Identify which cell holds the provided text, then report its [X, Y] central coordinate. 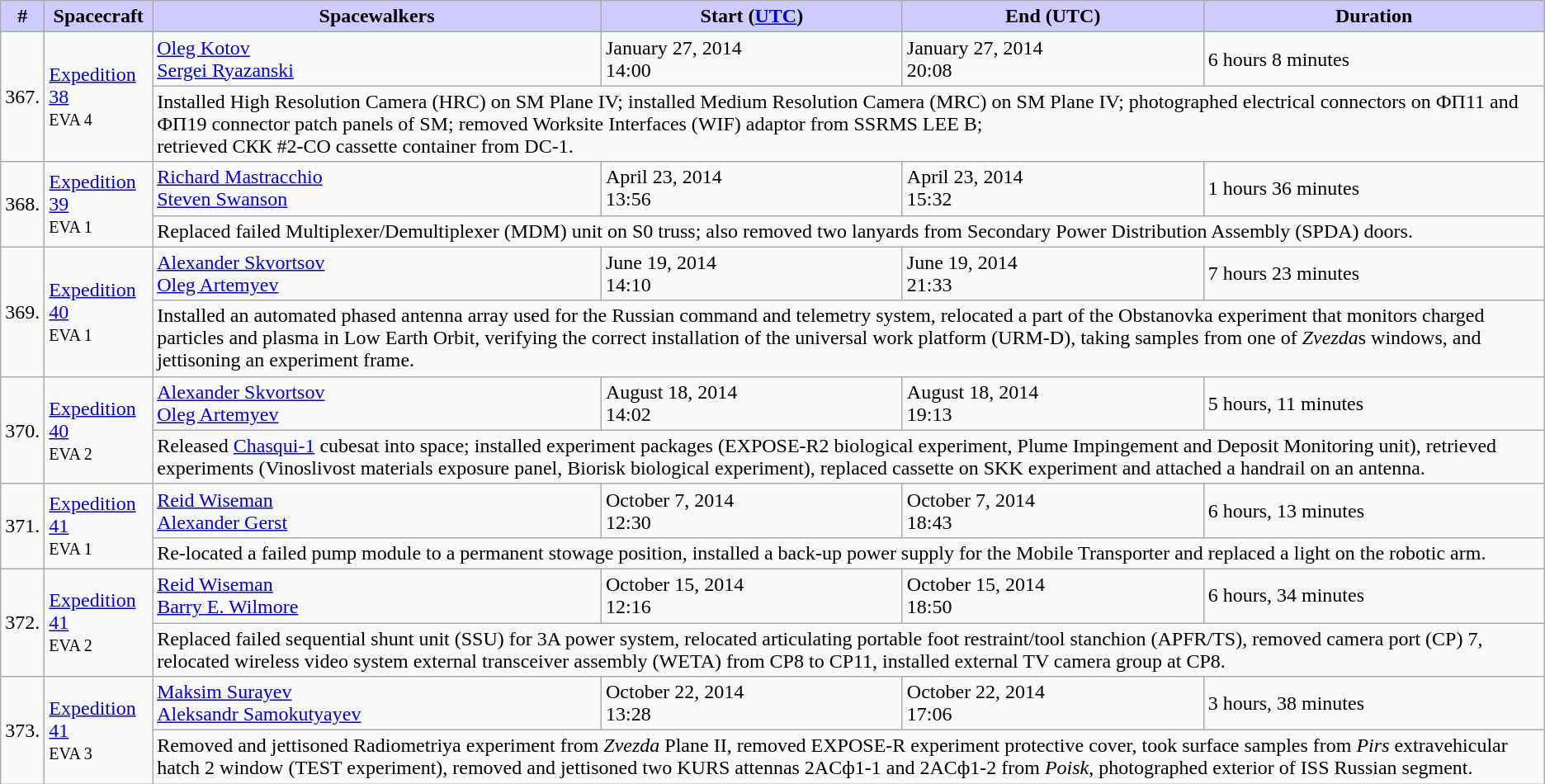
369. [23, 312]
Reid Wiseman Alexander Gerst [377, 510]
October 7, 201412:30 [751, 510]
Expedition 38EVA 4 [99, 97]
3 hours, 38 minutes [1373, 703]
August 18, 201414:02 [751, 403]
January 27, 201414:00 [751, 59]
Spacewalkers [377, 17]
Oleg Kotov Sergei Ryazanski [377, 59]
372. [23, 622]
# [23, 17]
January 27, 201420:08 [1053, 59]
Replaced failed Multiplexer/Demultiplexer (MDM) unit on S0 truss; also removed two lanyards from Secondary Power Distribution Assembly (SPDA) doors. [848, 231]
October 15, 201418:50 [1053, 596]
Spacecraft [99, 17]
April 23, 201415:32 [1053, 188]
1 hours 36 minutes [1373, 188]
6 hours, 34 minutes [1373, 596]
368. [23, 205]
Expedition 39EVA 1 [99, 205]
April 23, 201413:56 [751, 188]
370. [23, 430]
Expedition 41EVA 1 [99, 527]
Expedition 41EVA 3 [99, 730]
Richard Mastracchio Steven Swanson [377, 188]
October 22, 201417:06 [1053, 703]
October 15, 201412:16 [751, 596]
Expedition 40EVA 1 [99, 312]
367. [23, 97]
Expedition 40EVA 2 [99, 430]
373. [23, 730]
6 hours, 13 minutes [1373, 510]
End (UTC) [1053, 17]
7 hours 23 minutes [1373, 274]
October 22, 201413:28 [751, 703]
5 hours, 11 minutes [1373, 403]
June 19, 201414:10 [751, 274]
Duration [1373, 17]
Reid Wiseman Barry E. Wilmore [377, 596]
Maksim Surayev Aleksandr Samokutyayev [377, 703]
Expedition 41EVA 2 [99, 622]
October 7, 201418:43 [1053, 510]
August 18, 201419:13 [1053, 403]
Start (UTC) [751, 17]
June 19, 201421:33 [1053, 274]
371. [23, 527]
6 hours 8 minutes [1373, 59]
